Return [X, Y] of the center of cell containing provided text 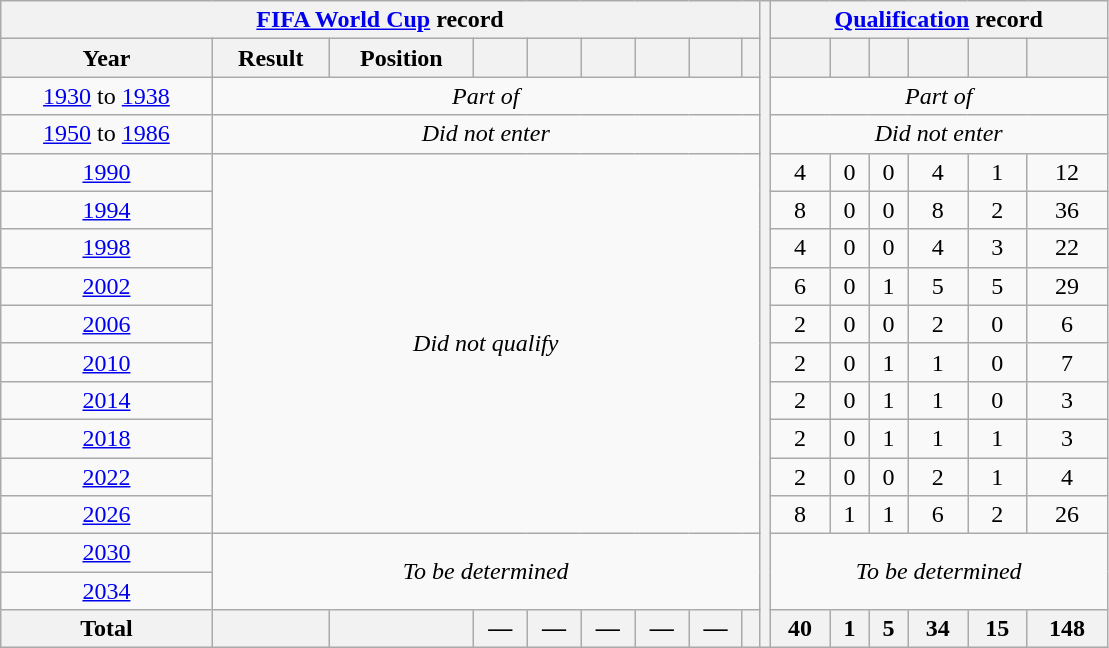
7 [1067, 362]
1998 [106, 248]
148 [1067, 629]
29 [1067, 286]
1930 to 1938 [106, 96]
2030 [106, 553]
1990 [106, 172]
Year [106, 58]
26 [1067, 515]
2034 [106, 591]
FIFA World Cup record [380, 20]
2022 [106, 477]
36 [1067, 210]
15 [998, 629]
34 [938, 629]
Result [270, 58]
Did not qualify [486, 344]
Position [401, 58]
1994 [106, 210]
1950 to 1986 [106, 134]
2018 [106, 438]
Total [106, 629]
2014 [106, 400]
12 [1067, 172]
22 [1067, 248]
2002 [106, 286]
2010 [106, 362]
Qualification record [938, 20]
2006 [106, 324]
2026 [106, 515]
40 [800, 629]
